Capture the cell that displays the provided text and extract its (X, Y) central coordinate. 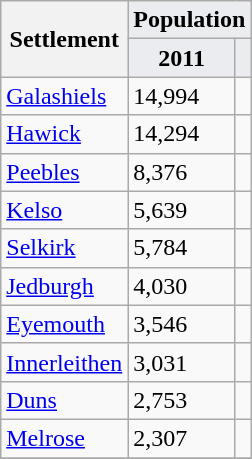
Melrose (64, 438)
5,784 (182, 248)
14,294 (182, 134)
Population (190, 20)
Settlement (64, 39)
2,753 (182, 400)
Hawick (64, 134)
Jedburgh (64, 286)
Peebles (64, 172)
Duns (64, 400)
Eyemouth (64, 324)
2,307 (182, 438)
3,031 (182, 362)
4,030 (182, 286)
Innerleithen (64, 362)
8,376 (182, 172)
14,994 (182, 96)
Galashiels (64, 96)
5,639 (182, 210)
3,546 (182, 324)
Selkirk (64, 248)
Kelso (64, 210)
2011 (182, 58)
